From the cell containing the given text, extract its center point as [X, Y] coordinate. 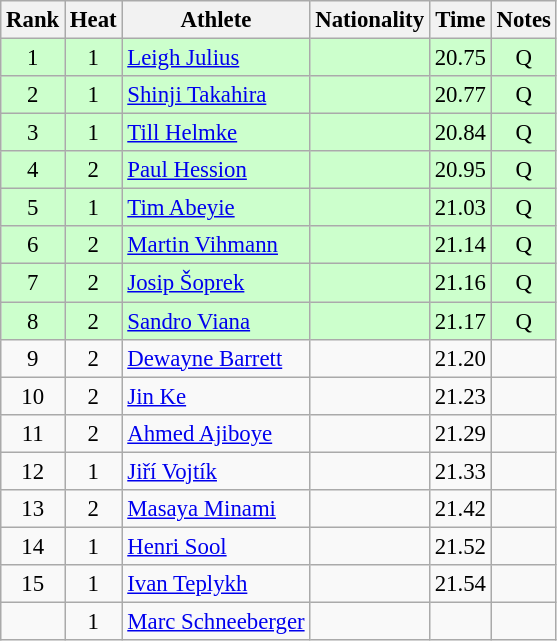
Notes [524, 20]
Till Helmke [216, 133]
Sandro Viana [216, 321]
Masaya Minami [216, 509]
3 [33, 133]
21.54 [460, 584]
Jiří Vojtík [216, 471]
21.33 [460, 471]
4 [33, 170]
21.23 [460, 396]
8 [33, 321]
Josip Šoprek [216, 283]
21.17 [460, 321]
Marc Schneeberger [216, 621]
21.42 [460, 509]
Ivan Teplykh [216, 584]
20.75 [460, 58]
Leigh Julius [216, 58]
Athlete [216, 20]
Shinji Takahira [216, 95]
21.16 [460, 283]
Paul Hession [216, 170]
10 [33, 396]
Time [460, 20]
21.29 [460, 433]
Tim Abeyie [216, 208]
Heat [94, 20]
12 [33, 471]
Rank [33, 20]
Jin Ke [216, 396]
21.03 [460, 208]
20.77 [460, 95]
Martin Vihmann [216, 245]
9 [33, 358]
Ahmed Ajiboye [216, 433]
21.20 [460, 358]
5 [33, 208]
Dewayne Barrett [216, 358]
15 [33, 584]
20.95 [460, 170]
6 [33, 245]
7 [33, 283]
13 [33, 509]
14 [33, 546]
Nationality [370, 20]
20.84 [460, 133]
11 [33, 433]
Henri Sool [216, 546]
21.14 [460, 245]
21.52 [460, 546]
